Output the (x, y) coordinate of the center of the cell containing the given text.  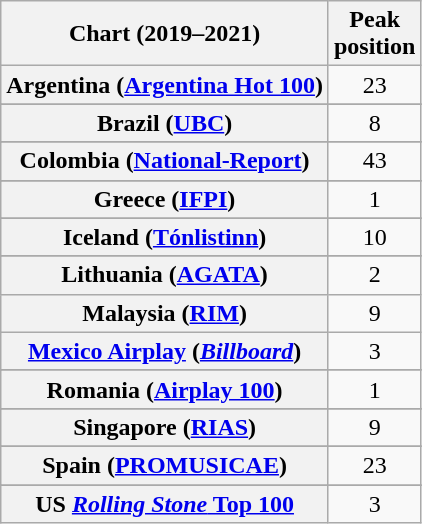
43 (374, 161)
Colombia (National-Report) (165, 161)
Greece (IFPI) (165, 199)
Mexico Airplay (Billboard) (165, 351)
Singapore (RIAS) (165, 427)
Brazil (UBC) (165, 123)
Iceland (Tónlistinn) (165, 237)
Peakposition (374, 34)
Romania (Airplay 100) (165, 389)
Argentina (Argentina Hot 100) (165, 85)
US Rolling Stone Top 100 (165, 503)
Chart (2019–2021) (165, 34)
Spain (PROMUSICAE) (165, 465)
Malaysia (RIM) (165, 313)
10 (374, 237)
2 (374, 275)
8 (374, 123)
Lithuania (AGATA) (165, 275)
